Pinpoint the cell where the given text exists, returning its (X, Y) midpoint coordinate. 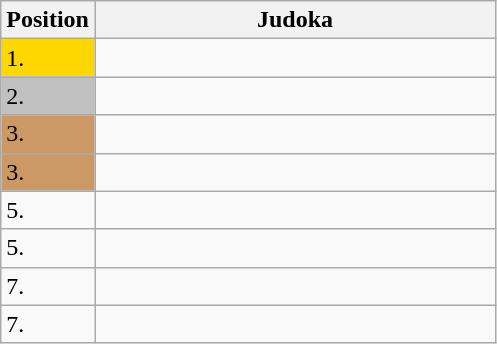
2. (48, 96)
Judoka (294, 20)
1. (48, 58)
Position (48, 20)
